Scan for the cell matching the given text and deliver its (X, Y) coordinate at center. 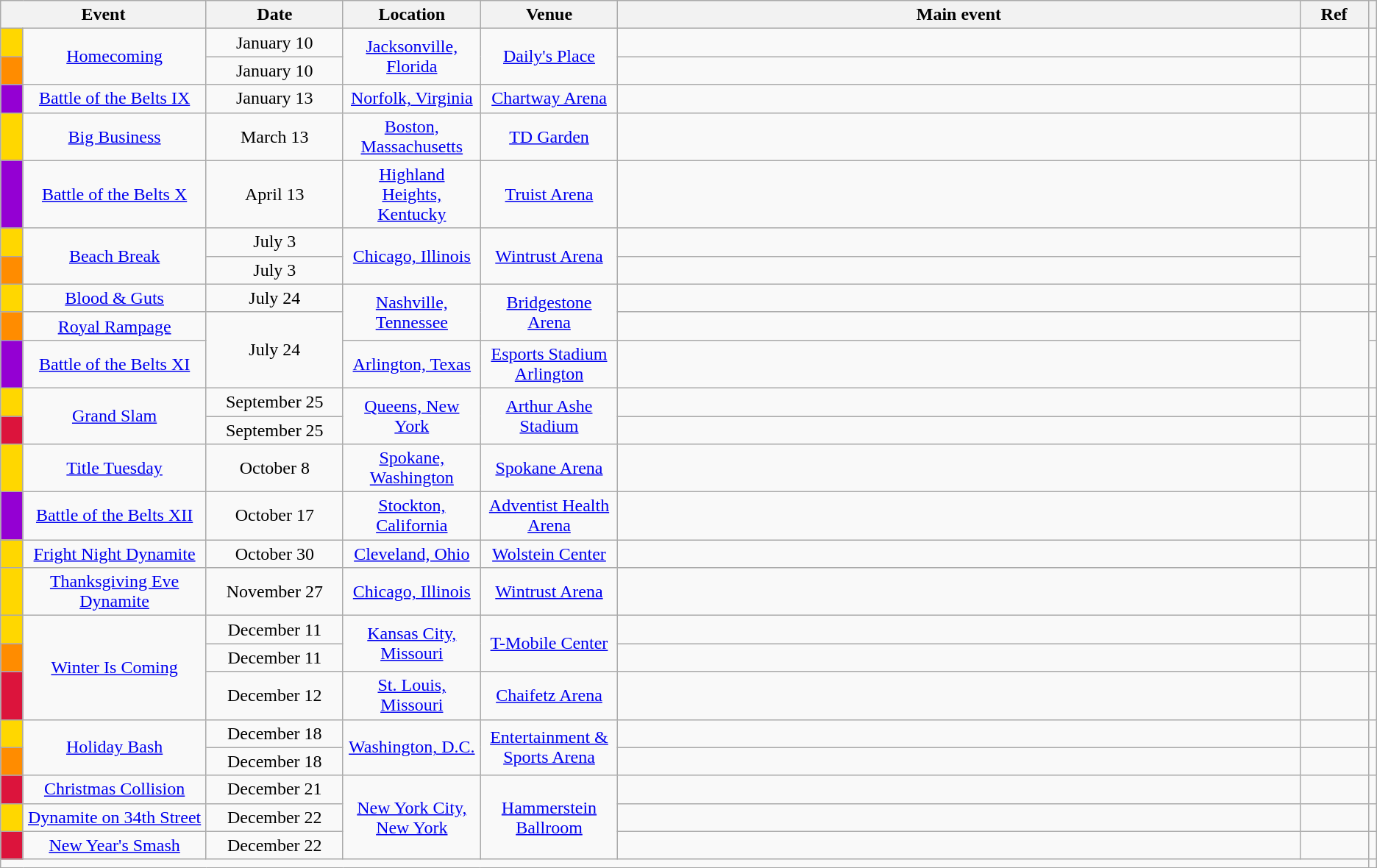
Winter Is Coming (115, 668)
Boston, Massachusetts (412, 137)
October 8 (274, 468)
Arthur Ashe Stadium (549, 416)
Nashville, Tennessee (412, 312)
October 30 (274, 554)
TD Garden (549, 137)
New Year's Smash (115, 845)
Esports Stadium Arlington (549, 363)
Bridgestone Arena (549, 312)
November 27 (274, 591)
Event (103, 15)
Hammerstein Ballroom (549, 817)
Battle of the Belts XI (115, 363)
Beach Break (115, 256)
Chaifetz Arena (549, 696)
Blood & Guts (115, 298)
Truist Arena (549, 194)
Daily's Place (549, 57)
Battle of the Belts XII (115, 516)
St. Louis, Missouri (412, 696)
January 13 (274, 99)
October 17 (274, 516)
Cleveland, Ohio (412, 554)
Jacksonville, Florida (412, 57)
Adventist Health Arena (549, 516)
Christmas Collision (115, 789)
Highland Heights, Kentucky (412, 194)
T-Mobile Center (549, 644)
Main event (959, 15)
Location (412, 15)
Venue (549, 15)
Holiday Bash (115, 747)
Stockton, California (412, 516)
Wolstein Center (549, 554)
Spokane, Washington (412, 468)
April 13 (274, 194)
Homecoming (115, 57)
Battle of the Belts X (115, 194)
Norfolk, Virginia (412, 99)
Washington, D.C. (412, 747)
New York City, New York (412, 817)
Grand Slam (115, 416)
Spokane Arena (549, 468)
Entertainment & Sports Arena (549, 747)
Arlington, Texas (412, 363)
December 12 (274, 696)
Royal Rampage (115, 326)
Fright Night Dynamite (115, 554)
Battle of the Belts IX (115, 99)
Queens, New York (412, 416)
Kansas City, Missouri (412, 644)
Thanksgiving Eve Dynamite (115, 591)
Ref (1334, 15)
December 21 (274, 789)
Big Business (115, 137)
Title Tuesday (115, 468)
March 13 (274, 137)
Date (274, 15)
Chartway Arena (549, 99)
Dynamite on 34th Street (115, 817)
